Search for the cell housing the specified text and yield its (x, y) center coordinate. 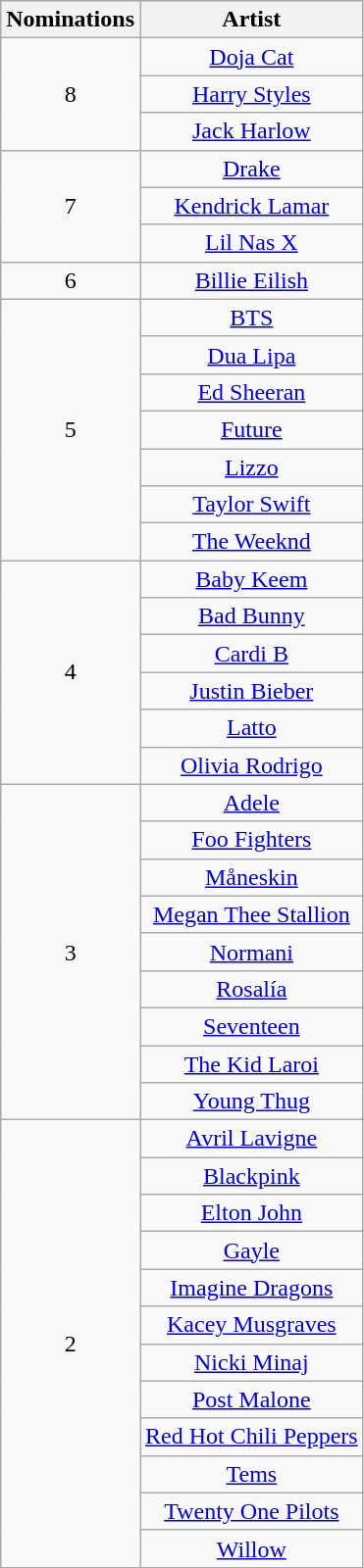
Ed Sheeran (251, 392)
7 (71, 206)
Red Hot Chili Peppers (251, 1437)
Lizzo (251, 467)
8 (71, 94)
Seventeen (251, 1026)
Megan Thee Stallion (251, 914)
Normani (251, 952)
Billie Eilish (251, 280)
Nominations (71, 20)
Twenty One Pilots (251, 1511)
Nicki Minaj (251, 1362)
The Weeknd (251, 542)
Rosalía (251, 989)
Latto (251, 728)
Måneskin (251, 877)
2 (71, 1345)
Harry Styles (251, 94)
BTS (251, 318)
Elton John (251, 1213)
Taylor Swift (251, 505)
Artist (251, 20)
Avril Lavigne (251, 1139)
Blackpink (251, 1176)
Kacey Musgraves (251, 1325)
Lil Nas X (251, 243)
Tems (251, 1474)
Kendrick Lamar (251, 206)
4 (71, 672)
Young Thug (251, 1102)
Imagine Dragons (251, 1288)
Future (251, 429)
3 (71, 953)
5 (71, 429)
The Kid Laroi (251, 1063)
Gayle (251, 1250)
Bad Bunny (251, 616)
Baby Keem (251, 579)
Cardi B (251, 654)
Olivia Rodrigo (251, 765)
Foo Fighters (251, 840)
Dua Lipa (251, 355)
Drake (251, 169)
Doja Cat (251, 57)
6 (71, 280)
Willow (251, 1548)
Post Malone (251, 1399)
Jack Harlow (251, 131)
Justin Bieber (251, 691)
Adele (251, 803)
